Search for the cell housing the specified text and yield its [x, y] center coordinate. 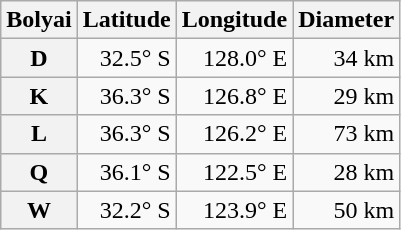
Q [39, 172]
W [39, 210]
Diameter [346, 20]
126.8° E [234, 96]
50 km [346, 210]
K [39, 96]
29 km [346, 96]
L [39, 134]
34 km [346, 58]
32.2° S [126, 210]
126.2° E [234, 134]
36.1° S [126, 172]
28 km [346, 172]
D [39, 58]
123.9° E [234, 210]
Latitude [126, 20]
Bolyai [39, 20]
122.5° E [234, 172]
73 km [346, 134]
Longitude [234, 20]
128.0° E [234, 58]
32.5° S [126, 58]
